Provide the (X, Y) coordinate of the cell's center where the given text is located.  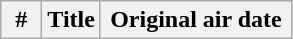
Title (72, 20)
# (22, 20)
Original air date (196, 20)
